For the text-containing cell, return its midpoint in (x, y) coordinate format. 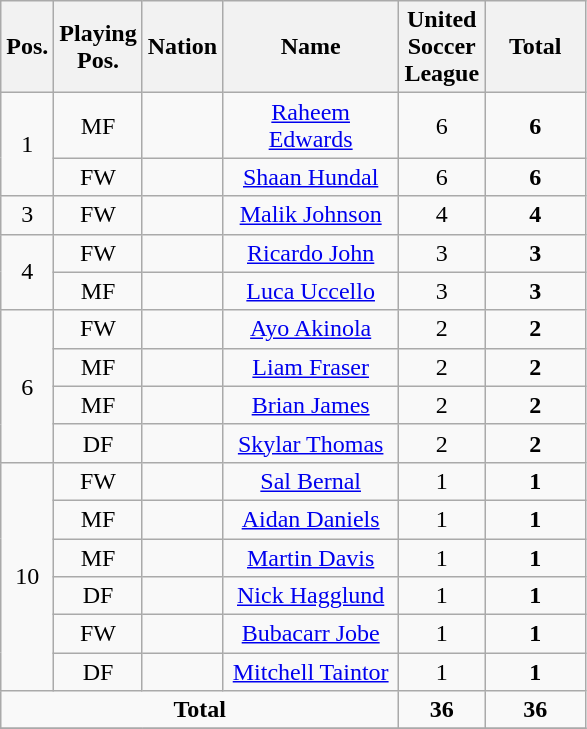
Playing Pos. (98, 47)
Bubacarr Jobe (311, 634)
Raheem Edwards (311, 126)
Liam Fraser (311, 367)
Brian James (311, 405)
Sal Bernal (311, 481)
10 (28, 576)
Shaan Hundal (311, 177)
Ayo Akinola (311, 329)
Skylar Thomas (311, 443)
Luca Uccello (311, 291)
Mitchell Taintor (311, 672)
Ricardo John (311, 253)
Martin Davis (311, 557)
Nation (182, 47)
Aidan Daniels (311, 519)
United Soccer League (442, 47)
Name (311, 47)
Nick Hagglund (311, 596)
Malik Johnson (311, 215)
Pos. (28, 47)
